Identify which cell holds the provided text, then report its [X, Y] central coordinate. 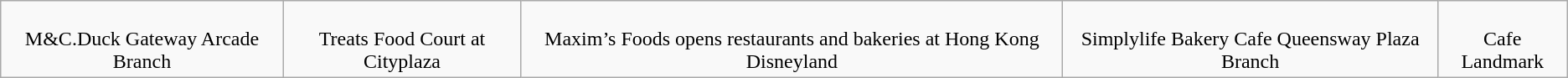
Simplylife Bakery Cafe Queensway Plaza Branch [1250, 39]
M&C.Duck Gateway Arcade Branch [142, 39]
Cafe Landmark [1503, 39]
Treats Food Court at Cityplaza [402, 39]
Maxim’s Foods opens restaurants and bakeries at Hong Kong Disneyland [792, 39]
